Capture the cell that displays the provided text and extract its (X, Y) central coordinate. 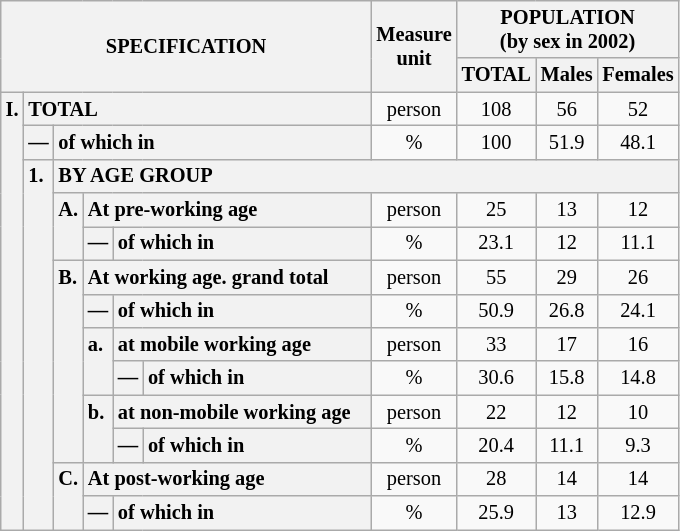
100 (496, 142)
1. (38, 344)
Males (567, 75)
POPULATION (by sex in 2002) (568, 29)
b. (98, 428)
17 (567, 344)
at mobile working age (242, 344)
16 (638, 344)
48.1 (638, 142)
I. (12, 311)
25.9 (496, 513)
52 (638, 109)
24.1 (638, 311)
9.3 (638, 445)
a. (98, 360)
SPECIFICATION (186, 46)
20.4 (496, 445)
at non-mobile working age (242, 412)
108 (496, 109)
55 (496, 277)
At post-working age (227, 479)
33 (496, 344)
C. (68, 496)
12.9 (638, 513)
Females (638, 75)
56 (567, 109)
15.8 (567, 378)
B. (68, 361)
Measure unit (414, 46)
51.9 (567, 142)
At pre-working age (227, 210)
28 (496, 479)
26.8 (567, 311)
At working age. grand total (227, 277)
23.1 (496, 243)
22 (496, 412)
BY AGE GROUP (366, 176)
14.8 (638, 378)
A. (68, 226)
26 (638, 277)
10 (638, 412)
50.9 (496, 311)
29 (567, 277)
30.6 (496, 378)
25 (496, 210)
